Determine the [x, y] coordinate at the center of the cell enclosing the given text.  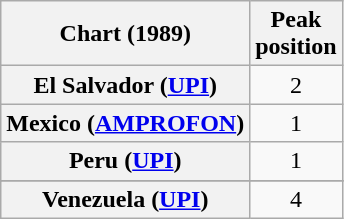
2 [296, 85]
Venezuela (UPI) [126, 199]
Mexico (AMPROFON) [126, 123]
El Salvador (UPI) [126, 85]
Peakposition [296, 34]
4 [296, 199]
Chart (1989) [126, 34]
Peru (UPI) [126, 161]
